For the text-containing cell, return its midpoint in (x, y) coordinate format. 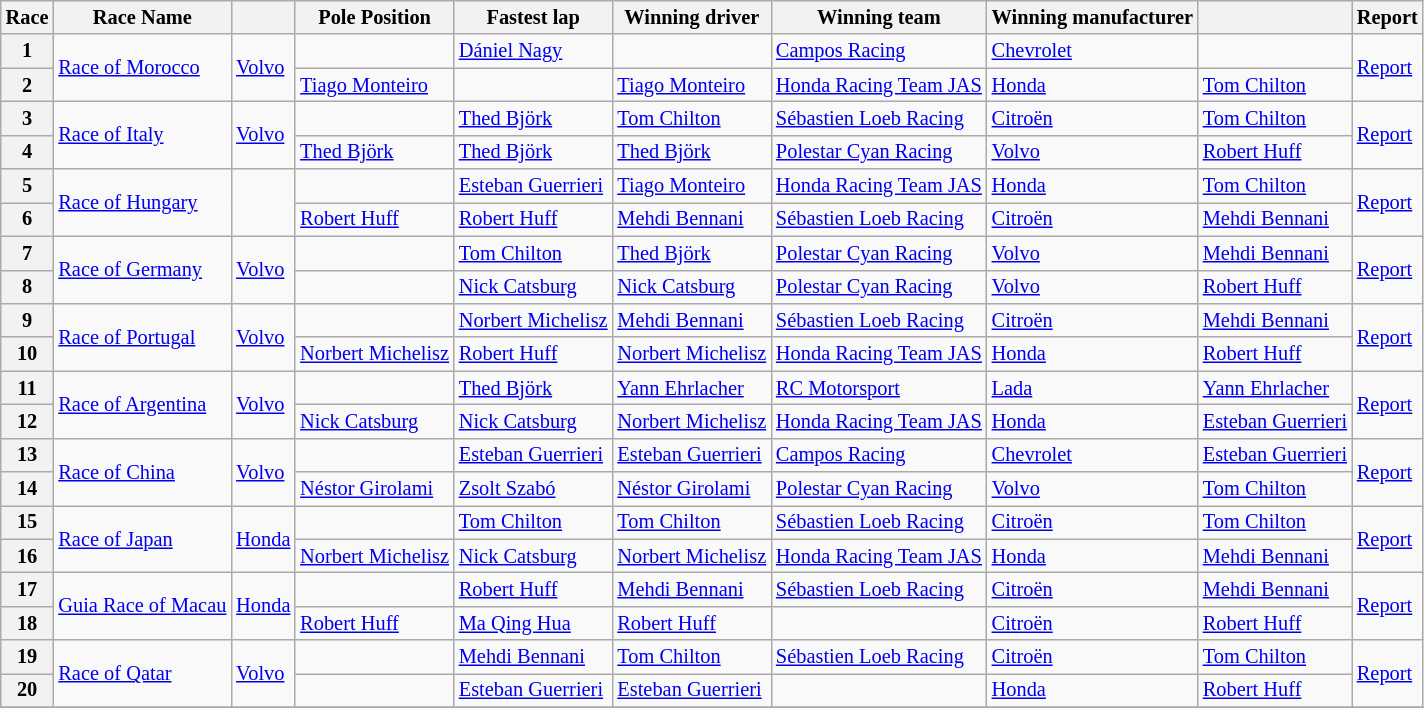
15 (28, 522)
Winning team (879, 17)
20 (28, 690)
16 (28, 556)
10 (28, 354)
Winning manufacturer (1092, 17)
Race of Japan (142, 538)
5 (28, 186)
2 (28, 85)
4 (28, 152)
19 (28, 657)
Race of Italy (142, 134)
8 (28, 287)
Race of Germany (142, 270)
17 (28, 589)
Dániel Nagy (534, 51)
Lada (1092, 388)
Race of Morocco (142, 68)
3 (28, 118)
Race of Qatar (142, 674)
12 (28, 421)
Race of Argentina (142, 404)
14 (28, 489)
Race of Hungary (142, 202)
Pole Position (374, 17)
1 (28, 51)
Race of Portugal (142, 336)
Race (28, 17)
11 (28, 388)
Guia Race of Macau (142, 606)
Ma Qing Hua (534, 623)
Zsolt Szabó (534, 489)
18 (28, 623)
6 (28, 219)
RC Motorsport (879, 388)
7 (28, 253)
13 (28, 455)
Race of China (142, 472)
Fastest lap (534, 17)
9 (28, 320)
Race Name (142, 17)
Winning driver (692, 17)
